Search for the cell housing the specified text and yield its [X, Y] center coordinate. 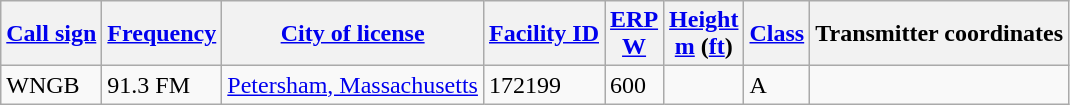
Petersham, Massachusetts [353, 85]
172199 [544, 85]
WNGB [52, 85]
91.3 FM [162, 85]
Facility ID [544, 34]
Transmitter coordinates [940, 34]
Class [777, 34]
ERPW [634, 34]
Call sign [52, 34]
City of license [353, 34]
A [777, 85]
Frequency [162, 34]
Heightm (ft) [704, 34]
600 [634, 85]
